Pinpoint the cell where the given text exists, returning its [X, Y] midpoint coordinate. 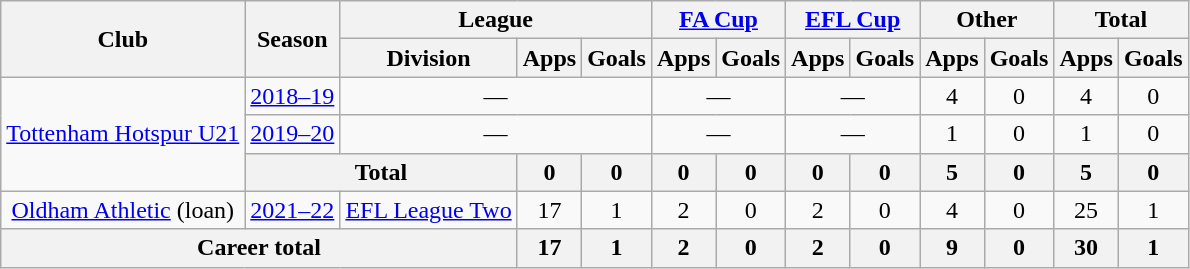
Season [292, 39]
Oldham Athletic (loan) [123, 210]
Tottenham Hotspur U21 [123, 134]
EFL Cup [853, 20]
Club [123, 39]
9 [952, 248]
30 [1086, 248]
25 [1086, 210]
Career total [259, 248]
Division [428, 58]
2019–20 [292, 134]
FA Cup [718, 20]
2018–19 [292, 96]
2021–22 [292, 210]
League [496, 20]
Other [987, 20]
EFL League Two [428, 210]
